Identify which cell holds the provided text, then report its (x, y) central coordinate. 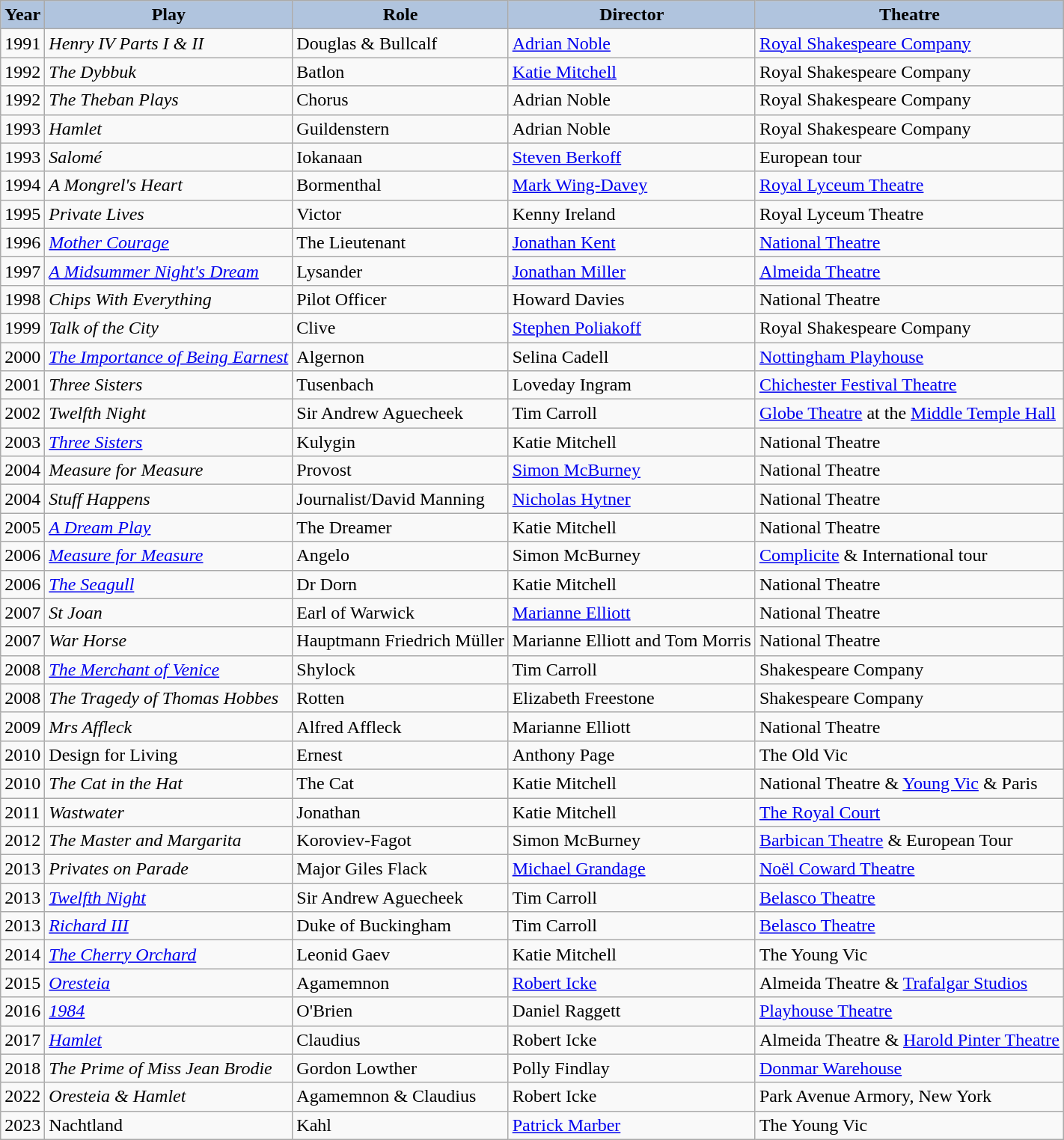
Batlon (400, 72)
The Importance of Being Earnest (169, 357)
Provost (400, 471)
Director (632, 15)
Howard Davies (632, 299)
The Theban Plays (169, 100)
National Theatre & Young Vic & Paris (909, 783)
1994 (22, 186)
The Seagull (169, 584)
The Prime of Miss Jean Brodie (169, 1068)
The Old Vic (909, 755)
Role (400, 15)
Gordon Lowther (400, 1068)
Private Lives (169, 214)
Anthony Page (632, 755)
Playhouse Theatre (909, 1011)
O'Brien (400, 1011)
1995 (22, 214)
A Midsummer Night's Dream (169, 271)
1998 (22, 299)
Mark Wing-Davey (632, 186)
Hauptmann Friedrich Müller (400, 641)
Almeida Theatre & Harold Pinter Theatre (909, 1040)
2011 (22, 812)
The Cat (400, 783)
1984 (169, 1011)
2022 (22, 1097)
Almeida Theatre (909, 271)
Chichester Festival Theatre (909, 385)
Noël Coward Theatre (909, 869)
Pilot Officer (400, 299)
Theatre (909, 15)
Douglas & Bullcalf (400, 43)
The Master and Margarita (169, 841)
Leonid Gaev (400, 954)
1999 (22, 328)
Oresteia (169, 983)
Marianne Elliott and Tom Morris (632, 641)
Jonathan Kent (632, 242)
Algernon (400, 357)
Stephen Poliakoff (632, 328)
Chips With Everything (169, 299)
Globe Theatre at the Middle Temple Hall (909, 414)
Agamemnon (400, 983)
Daniel Raggett (632, 1011)
Henry IV Parts I & II (169, 43)
Play (169, 15)
Dr Dorn (400, 584)
2014 (22, 954)
Victor (400, 214)
1991 (22, 43)
Privates on Parade (169, 869)
2018 (22, 1068)
The Merchant of Venice (169, 669)
Year (22, 15)
Kahl (400, 1125)
Bormenthal (400, 186)
2023 (22, 1125)
Donmar Warehouse (909, 1068)
Nottingham Playhouse (909, 357)
Stuff Happens (169, 499)
2000 (22, 357)
Lysander (400, 271)
2015 (22, 983)
The Royal Court (909, 812)
Jonathan (400, 812)
Koroviev-Fagot (400, 841)
Tusenbach (400, 385)
Iokanaan (400, 157)
Patrick Marber (632, 1125)
The Lieutenant (400, 242)
Elizabeth Freestone (632, 698)
The Tragedy of Thomas Hobbes (169, 698)
2016 (22, 1011)
A Mongrel's Heart (169, 186)
Alfred Affleck (400, 726)
Agamemnon & Claudius (400, 1097)
2012 (22, 841)
Chorus (400, 100)
Earl of Warwick (400, 613)
Design for Living (169, 755)
Polly Findlay (632, 1068)
The Cat in the Hat (169, 783)
The Cherry Orchard (169, 954)
Almeida Theatre & Trafalgar Studios (909, 983)
Jonathan Miller (632, 271)
Angelo (400, 556)
Kulygin (400, 442)
The Dybbuk (169, 72)
European tour (909, 157)
Guildenstern (400, 129)
A Dream Play (169, 527)
Journalist/David Manning (400, 499)
2017 (22, 1040)
Steven Berkoff (632, 157)
Park Avenue Armory, New York (909, 1097)
Selina Cadell (632, 357)
Wastwater (169, 812)
Duke of Buckingham (400, 926)
Mother Courage (169, 242)
Barbican Theatre & European Tour (909, 841)
Nachtland (169, 1125)
Salomé (169, 157)
Clive (400, 328)
War Horse (169, 641)
Oresteia & Hamlet (169, 1097)
Richard III (169, 926)
2005 (22, 527)
Kenny Ireland (632, 214)
St Joan (169, 613)
Rotten (400, 698)
1997 (22, 271)
Mrs Affleck (169, 726)
Ernest (400, 755)
Talk of the City (169, 328)
Complicite & International tour (909, 556)
Shylock (400, 669)
2009 (22, 726)
Major Giles Flack (400, 869)
The Dreamer (400, 527)
2003 (22, 442)
Nicholas Hytner (632, 499)
2001 (22, 385)
Michael Grandage (632, 869)
Loveday Ingram (632, 385)
1996 (22, 242)
2002 (22, 414)
Claudius (400, 1040)
